Extract the [X, Y] coordinate from the center of the cell holding the provided text.  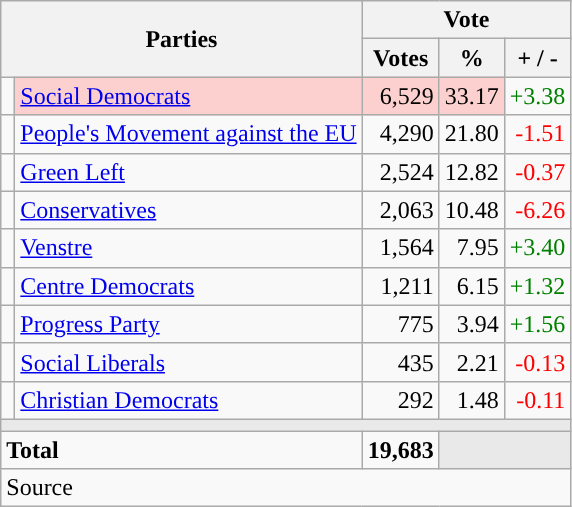
Source [286, 488]
People's Movement against the EU [188, 134]
-0.13 [538, 362]
Social Liberals [188, 362]
2,524 [400, 172]
+3.38 [538, 96]
Centre Democrats [188, 286]
Christian Democrats [188, 400]
12.82 [472, 172]
-0.11 [538, 400]
10.48 [472, 210]
19,683 [400, 449]
Conservatives [188, 210]
Votes [400, 58]
7.95 [472, 248]
Social Democrats [188, 96]
+1.32 [538, 286]
3.94 [472, 324]
1.48 [472, 400]
Green Left [188, 172]
6,529 [400, 96]
435 [400, 362]
% [472, 58]
2.21 [472, 362]
+1.56 [538, 324]
4,290 [400, 134]
Parties [182, 39]
21.80 [472, 134]
-0.37 [538, 172]
775 [400, 324]
6.15 [472, 286]
+3.40 [538, 248]
Venstre [188, 248]
292 [400, 400]
Total [182, 449]
-1.51 [538, 134]
Vote [466, 20]
Progress Party [188, 324]
+ / - [538, 58]
1,564 [400, 248]
1,211 [400, 286]
-6.26 [538, 210]
2,063 [400, 210]
33.17 [472, 96]
